Find where the given text appears and provide that cell's center as (x, y) coordinate. 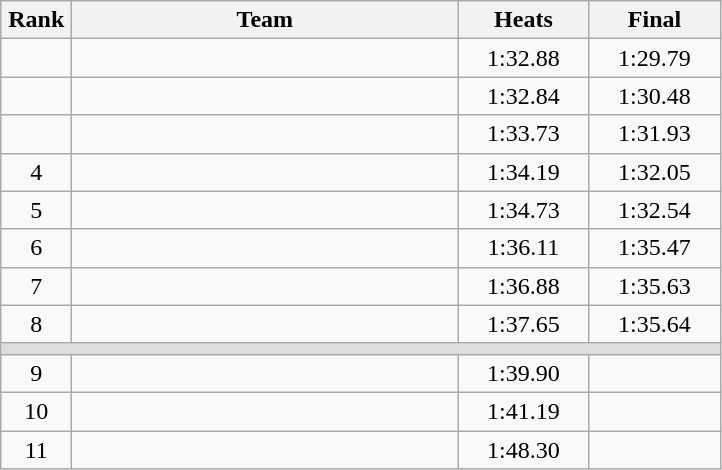
8 (36, 324)
1:36.11 (524, 248)
1:48.30 (524, 449)
7 (36, 286)
1:41.19 (524, 411)
4 (36, 172)
1:39.90 (524, 373)
1:35.63 (654, 286)
1:35.64 (654, 324)
1:33.73 (524, 134)
9 (36, 373)
5 (36, 210)
1:31.93 (654, 134)
6 (36, 248)
1:37.65 (524, 324)
1:30.48 (654, 96)
1:32.88 (524, 58)
Team (265, 20)
1:29.79 (654, 58)
1:35.47 (654, 248)
1:32.54 (654, 210)
11 (36, 449)
1:32.05 (654, 172)
10 (36, 411)
1:36.88 (524, 286)
Final (654, 20)
1:34.19 (524, 172)
Heats (524, 20)
1:32.84 (524, 96)
Rank (36, 20)
1:34.73 (524, 210)
